Output the [x, y] coordinate of the center of the cell containing the given text.  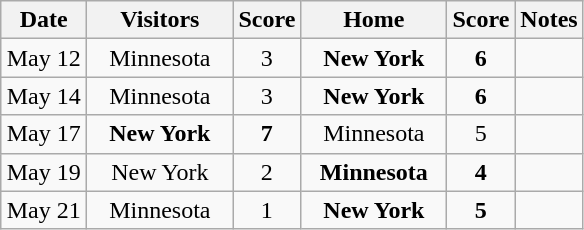
Notes [549, 20]
4 [481, 172]
Date [44, 20]
1 [267, 210]
May 19 [44, 172]
Visitors [160, 20]
2 [267, 172]
May 17 [44, 134]
May 12 [44, 58]
May 21 [44, 210]
Home [374, 20]
7 [267, 134]
May 14 [44, 96]
